Output the (x, y) coordinate of the center of the cell containing the given text.  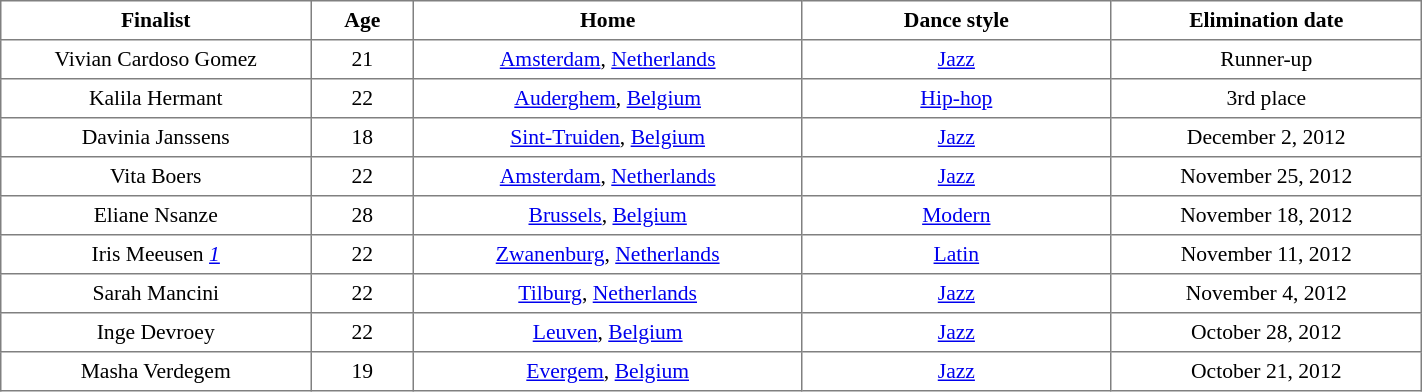
Sint-Truiden, Belgium (608, 138)
Kalila Hermant (156, 98)
28 (362, 216)
October 21, 2012 (1266, 372)
Hip-hop (956, 98)
Inge Devroey (156, 332)
18 (362, 138)
Modern (956, 216)
Evergem, Belgium (608, 372)
Brussels, Belgium (608, 216)
Elimination date (1266, 20)
October 28, 2012 (1266, 332)
Iris Meeusen 1 (156, 254)
November 25, 2012 (1266, 176)
Home (608, 20)
Dance style (956, 20)
Age (362, 20)
November 11, 2012 (1266, 254)
Leuven, Belgium (608, 332)
3rd place (1266, 98)
Tilburg, Netherlands (608, 294)
Runner-up (1266, 60)
November 18, 2012 (1266, 216)
Zwanenburg, Netherlands (608, 254)
Davinia Janssens (156, 138)
Finalist (156, 20)
21 (362, 60)
Latin (956, 254)
Masha Verdegem (156, 372)
Vita Boers (156, 176)
Eliane Nsanze (156, 216)
Sarah Mancini (156, 294)
Auderghem, Belgium (608, 98)
19 (362, 372)
November 4, 2012 (1266, 294)
December 2, 2012 (1266, 138)
Vivian Cardoso Gomez (156, 60)
